From the cell containing the given text, extract its center point as (X, Y) coordinate. 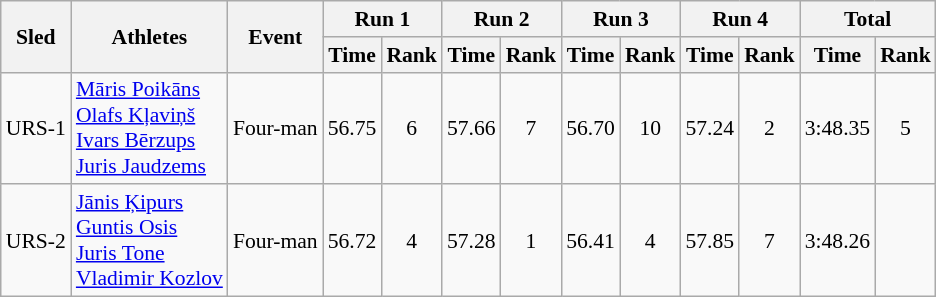
57.66 (472, 128)
3:48.26 (838, 241)
Athletes (150, 36)
2 (770, 128)
5 (906, 128)
1 (532, 241)
Sled (36, 36)
6 (412, 128)
56.75 (352, 128)
Run 3 (620, 19)
56.41 (590, 241)
56.72 (352, 241)
URS-1 (36, 128)
Run 2 (502, 19)
Run 1 (382, 19)
57.85 (710, 241)
Run 4 (740, 19)
56.70 (590, 128)
57.24 (710, 128)
3:48.35 (838, 128)
URS-2 (36, 241)
10 (650, 128)
57.28 (472, 241)
Total (868, 19)
Māris PoikānsOlafs KļaviņšIvars BērzupsJuris Jaudzems (150, 128)
Event (276, 36)
Jānis ĶipursGuntis OsisJuris ToneVladimir Kozlov (150, 241)
